Determine the (x, y) coordinate at the center of the cell enclosing the given text.  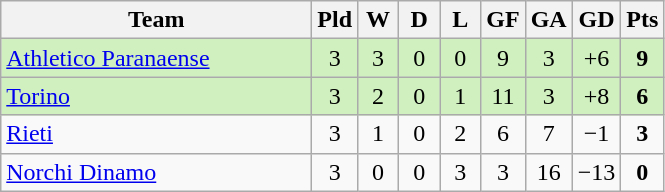
Pts (642, 20)
L (460, 20)
11 (503, 96)
Team (156, 20)
Norchi Dinamo (156, 172)
7 (548, 134)
GF (503, 20)
+6 (596, 58)
D (420, 20)
Pld (335, 20)
16 (548, 172)
Athletico Paranaense (156, 58)
+8 (596, 96)
GD (596, 20)
Torino (156, 96)
−1 (596, 134)
Rieti (156, 134)
GA (548, 20)
−13 (596, 172)
W (378, 20)
